Detect which cell encompasses the target text, then output its (X, Y) center coordinate. 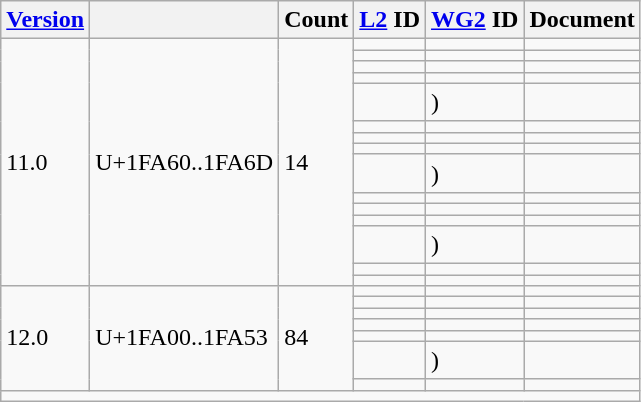
L2 ID (390, 20)
Version (46, 20)
84 (316, 338)
12.0 (46, 338)
11.0 (46, 162)
14 (316, 162)
U+1FA00..1FA53 (184, 338)
U+1FA60..1FA6D (184, 162)
Count (316, 20)
Document (582, 20)
WG2 ID (475, 20)
